For the text-containing cell, return its midpoint in (x, y) coordinate format. 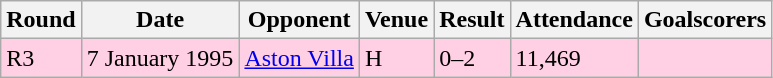
0–2 (472, 58)
R3 (41, 58)
Result (472, 20)
11,469 (574, 58)
7 January 1995 (160, 58)
Opponent (300, 20)
Attendance (574, 20)
Aston Villa (300, 58)
Goalscorers (704, 20)
H (396, 58)
Date (160, 20)
Venue (396, 20)
Round (41, 20)
